Determine the (x, y) coordinate at the center of the cell enclosing the given text.  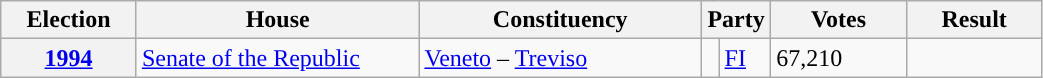
Election (69, 20)
67,210 (839, 58)
House (278, 20)
Senate of the Republic (278, 58)
Result (974, 20)
Votes (839, 20)
FI (745, 58)
Constituency (560, 20)
Veneto – Treviso (560, 58)
Party (736, 20)
1994 (69, 58)
